Capture the cell that displays the provided text and extract its (x, y) central coordinate. 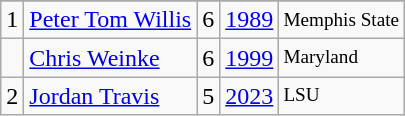
Peter Tom Willis (110, 20)
LSU (342, 96)
1 (12, 20)
Chris Weinke (110, 58)
5 (208, 96)
Maryland (342, 58)
2023 (250, 96)
Memphis State (342, 20)
2 (12, 96)
1989 (250, 20)
Jordan Travis (110, 96)
1999 (250, 58)
